Pinpoint the cell where the given text exists, returning its (X, Y) midpoint coordinate. 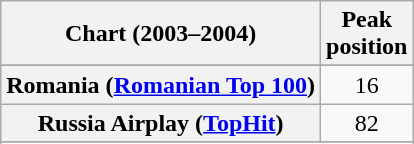
Peakposition (367, 34)
16 (367, 85)
Romania (Romanian Top 100) (161, 85)
82 (367, 123)
Russia Airplay (TopHit) (161, 123)
Chart (2003–2004) (161, 34)
